Provide the [x, y] coordinate of the cell's center where the given text is located.  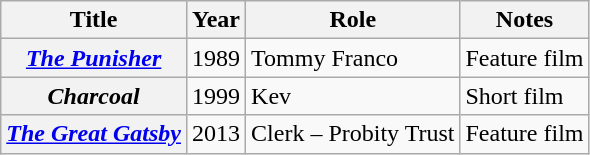
Tommy Franco [353, 58]
Role [353, 20]
Title [94, 20]
Short film [524, 96]
Notes [524, 20]
1989 [216, 58]
1999 [216, 96]
The Great Gatsby [94, 134]
Clerk – Probity Trust [353, 134]
Kev [353, 96]
The Punisher [94, 58]
Charcoal [94, 96]
Year [216, 20]
2013 [216, 134]
